Capture the cell that displays the provided text and extract its (X, Y) central coordinate. 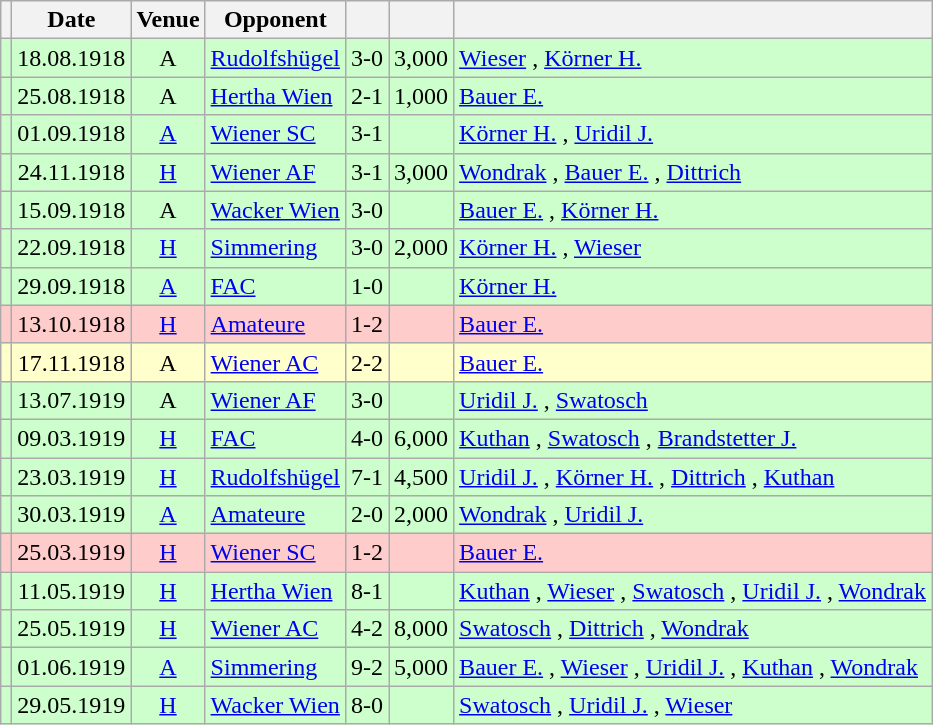
01.06.1919 (72, 667)
Date (72, 20)
7-1 (366, 477)
18.08.1918 (72, 58)
4,500 (422, 477)
01.09.1918 (72, 134)
4-0 (366, 438)
Bauer E. , Körner H. (693, 210)
13.07.1919 (72, 400)
Swatosch , Uridil J. , Wieser (693, 705)
25.05.1919 (72, 629)
2-2 (366, 362)
8-0 (366, 705)
Kuthan , Swatosch , Brandstetter J. (693, 438)
22.09.1918 (72, 248)
15.09.1918 (72, 210)
Körner H. (693, 286)
24.11.1918 (72, 172)
Wieser , Körner H. (693, 58)
13.10.1918 (72, 324)
29.05.1919 (72, 705)
Uridil J. , Swatosch (693, 400)
8-1 (366, 591)
Wondrak , Uridil J. (693, 515)
Körner H. , Wieser (693, 248)
8,000 (422, 629)
Kuthan , Wieser , Swatosch , Uridil J. , Wondrak (693, 591)
Swatosch , Dittrich , Wondrak (693, 629)
2-0 (366, 515)
Opponent (275, 20)
Wondrak , Bauer E. , Dittrich (693, 172)
Körner H. , Uridil J. (693, 134)
25.03.1919 (72, 553)
11.05.1919 (72, 591)
29.09.1918 (72, 286)
Uridil J. , Körner H. , Dittrich , Kuthan (693, 477)
9-2 (366, 667)
23.03.1919 (72, 477)
Bauer E. , Wieser , Uridil J. , Kuthan , Wondrak (693, 667)
6,000 (422, 438)
1,000 (422, 96)
4-2 (366, 629)
5,000 (422, 667)
Venue (168, 20)
25.08.1918 (72, 96)
30.03.1919 (72, 515)
1-0 (366, 286)
2-1 (366, 96)
09.03.1919 (72, 438)
17.11.1918 (72, 362)
